Find where the given text appears and provide that cell's center as (X, Y) coordinate. 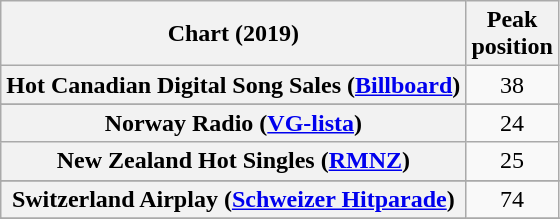
Switzerland Airplay (Schweizer Hitparade) (234, 199)
New Zealand Hot Singles (RMNZ) (234, 161)
Hot Canadian Digital Song Sales (Billboard) (234, 85)
Chart (2019) (234, 34)
38 (512, 85)
Peakposition (512, 34)
Norway Radio (VG-lista) (234, 123)
74 (512, 199)
25 (512, 161)
24 (512, 123)
